Extract the (x, y) coordinate from the center of the cell holding the provided text.  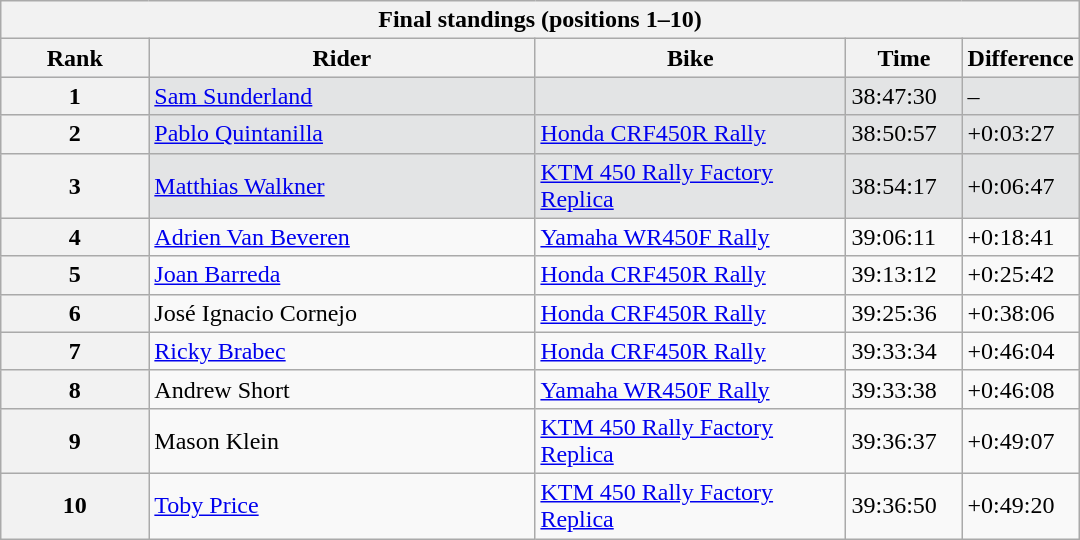
Sam Sunderland (342, 96)
Matthias Walkner (342, 186)
39:33:38 (904, 389)
+0:18:41 (1020, 237)
+0:49:07 (1020, 440)
+0:46:08 (1020, 389)
+0:25:42 (1020, 275)
4 (75, 237)
38:50:57 (904, 134)
8 (75, 389)
2 (75, 134)
Toby Price (342, 506)
38:54:17 (904, 186)
Final standings (positions 1–10) (540, 20)
9 (75, 440)
Adrien Van Beveren (342, 237)
38:47:30 (904, 96)
5 (75, 275)
10 (75, 506)
1 (75, 96)
Mason Klein (342, 440)
Time (904, 58)
+0:03:27 (1020, 134)
José Ignacio Cornejo (342, 313)
39:33:34 (904, 351)
+0:38:06 (1020, 313)
+0:49:20 (1020, 506)
39:06:11 (904, 237)
7 (75, 351)
Rider (342, 58)
Difference (1020, 58)
39:13:12 (904, 275)
Rank (75, 58)
Andrew Short (342, 389)
39:25:36 (904, 313)
Bike (690, 58)
+0:46:04 (1020, 351)
– (1020, 96)
39:36:50 (904, 506)
Pablo Quintanilla (342, 134)
+0:06:47 (1020, 186)
6 (75, 313)
Ricky Brabec (342, 351)
39:36:37 (904, 440)
Joan Barreda (342, 275)
3 (75, 186)
